From the cell containing the given text, extract its center point as (X, Y) coordinate. 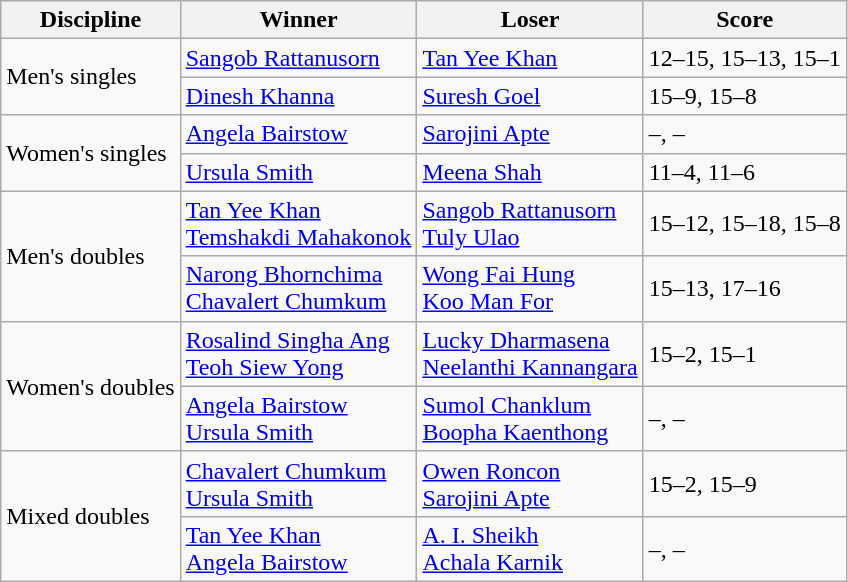
Sangob Rattanusorn (298, 58)
15–9, 15–8 (744, 96)
Winner (298, 20)
Rosalind Singha Ang Teoh Siew Yong (298, 354)
A. I. Sheikh Achala Karnik (530, 548)
Dinesh Khanna (298, 96)
Meena Shah (530, 172)
Lucky Dharmasena Neelanthi Kannangara (530, 354)
Angela Bairstow (298, 134)
Women's doubles (90, 386)
15–13, 17–16 (744, 288)
Sangob Rattanusorn Tuly Ulao (530, 224)
Men's singles (90, 77)
12–15, 15–13, 15–1 (744, 58)
Ursula Smith (298, 172)
Tan Yee Khan (530, 58)
Suresh Goel (530, 96)
Score (744, 20)
Wong Fai Hung Koo Man For (530, 288)
Men's doubles (90, 256)
Narong Bhornchima Chavalert Chumkum (298, 288)
Owen Roncon Sarojini Apte (530, 484)
15–2, 15–1 (744, 354)
Angela Bairstow Ursula Smith (298, 418)
Tan Yee Khan Angela Bairstow (298, 548)
Tan Yee Khan Temshakdi Mahakonok (298, 224)
Chavalert Chumkum Ursula Smith (298, 484)
Sarojini Apte (530, 134)
Discipline (90, 20)
15–12, 15–18, 15–8 (744, 224)
Loser (530, 20)
Sumol Chanklum Boopha Kaenthong (530, 418)
15–2, 15–9 (744, 484)
11–4, 11–6 (744, 172)
Women's singles (90, 153)
Mixed doubles (90, 516)
